Return (x, y) of the center of cell containing provided text 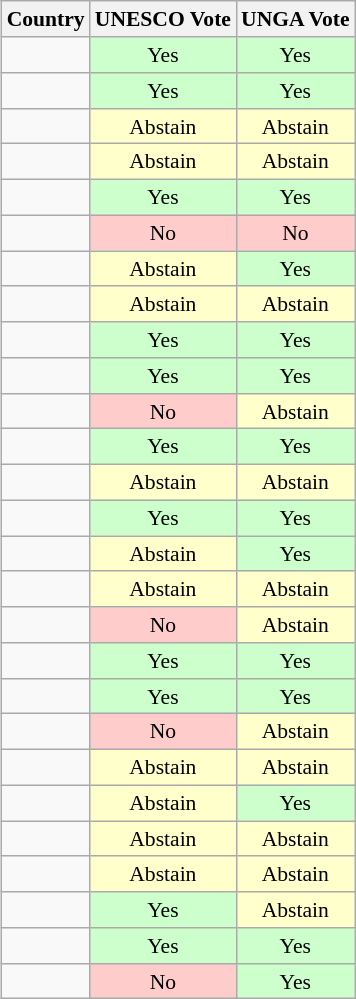
UNGA Vote (296, 19)
UNESCO Vote (163, 19)
Country (46, 19)
